Locate the cell with the specified text and output its (X, Y) center coordinate. 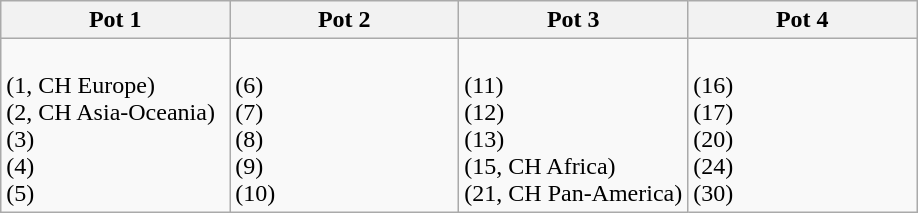
Pot 4 (802, 20)
(16) (17) (20) (24) (30) (802, 126)
Pot 3 (574, 20)
(1, CH Europe) (2, CH Asia-Oceania) (3) (4) (5) (116, 126)
Pot 2 (344, 20)
(11) (12) (13) (15, CH Africa) (21, CH Pan-America) (574, 126)
Pot 1 (116, 20)
(6) (7) (8) (9) (10) (344, 126)
